Pinpoint the cell where the given text exists, returning its [x, y] midpoint coordinate. 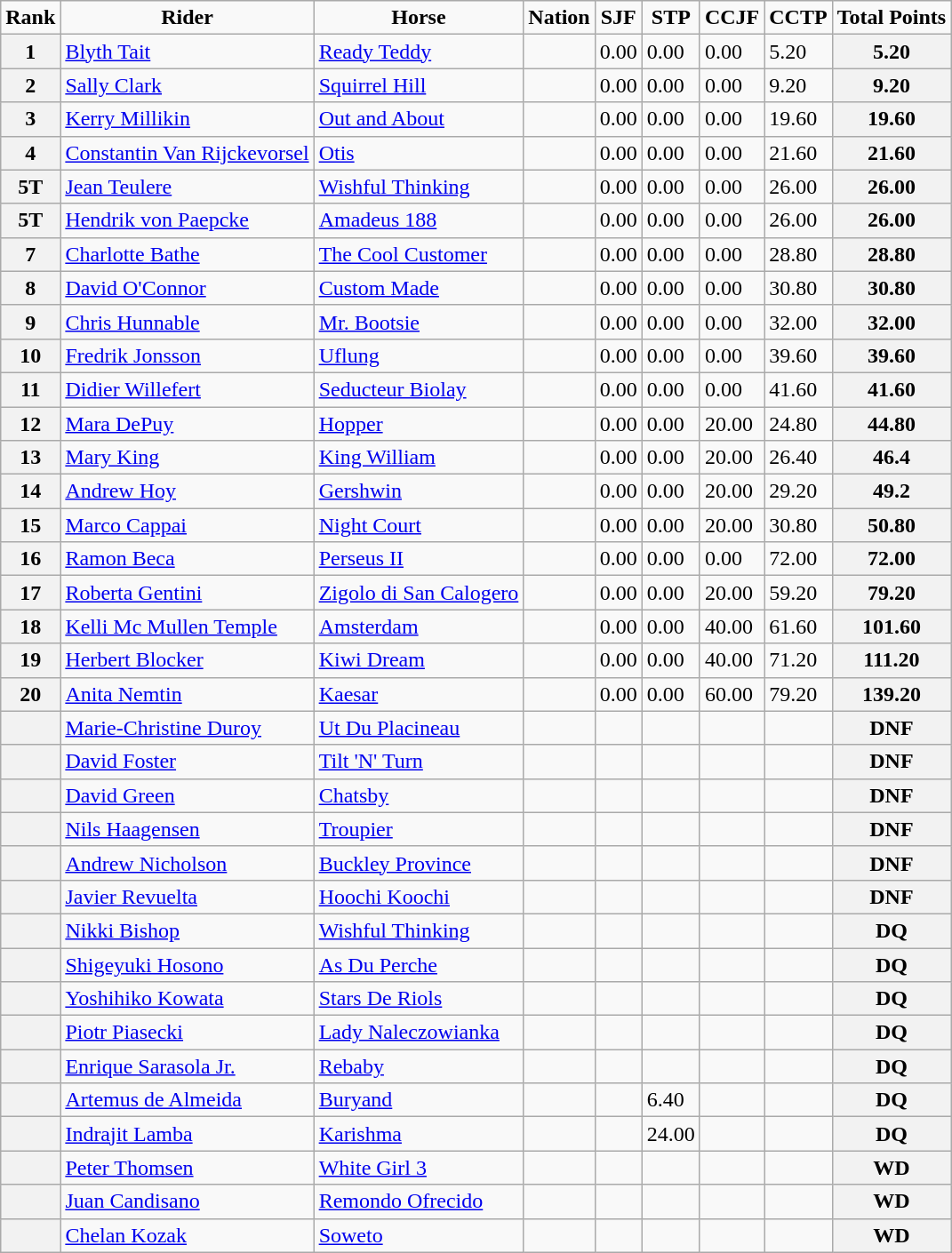
Charlotte Bathe [187, 254]
Javier Revuelta [187, 897]
10 [30, 355]
7 [30, 254]
Buryand [419, 1100]
24.80 [798, 424]
61.60 [798, 626]
Ready Teddy [419, 52]
King William [419, 458]
Jean Teulere [187, 187]
Tilt 'N' Turn [419, 762]
Gershwin [419, 491]
17 [30, 593]
STP [670, 18]
David Foster [187, 762]
9 [30, 322]
Perseus II [419, 559]
Anita Nemtin [187, 694]
Kelli Mc Mullen Temple [187, 626]
29.20 [798, 491]
Yoshihiko Kowata [187, 999]
3 [30, 119]
David Green [187, 795]
Nils Haagensen [187, 829]
Rebaby [419, 1066]
Kerry Millikin [187, 119]
Chelan Kozak [187, 1235]
Soweto [419, 1235]
David O'Connor [187, 288]
Sally Clark [187, 85]
Chris Hunnable [187, 322]
Andrew Nicholson [187, 863]
Horse [419, 18]
Out and About [419, 119]
Chatsby [419, 795]
Nikki Bishop [187, 930]
101.60 [892, 626]
60.00 [732, 694]
As Du Perche [419, 964]
Seducteur Biolay [419, 389]
CCTP [798, 18]
Hoochi Koochi [419, 897]
8 [30, 288]
Night Court [419, 525]
Zigolo di San Calogero [419, 593]
19 [30, 660]
11 [30, 389]
Juan Candisano [187, 1201]
CCJF [732, 18]
16 [30, 559]
Hopper [419, 424]
Andrew Hoy [187, 491]
Amadeus 188 [419, 220]
15 [30, 525]
Artemus de Almeida [187, 1100]
Herbert Blocker [187, 660]
Blyth Tait [187, 52]
Karishma [419, 1134]
Custom Made [419, 288]
59.20 [798, 593]
Marie-Christine Duroy [187, 728]
Total Points [892, 18]
Kaesar [419, 694]
Troupier [419, 829]
20 [30, 694]
Rank [30, 18]
Buckley Province [419, 863]
Rider [187, 18]
18 [30, 626]
111.20 [892, 660]
Shigeyuki Hosono [187, 964]
Mary King [187, 458]
Squirrel Hill [419, 85]
139.20 [892, 694]
Lady Naleczowianka [419, 1033]
12 [30, 424]
13 [30, 458]
White Girl 3 [419, 1168]
Kiwi Dream [419, 660]
Didier Willefert [187, 389]
Remondo Ofrecido [419, 1201]
Enrique Sarasola Jr. [187, 1066]
The Cool Customer [419, 254]
26.40 [798, 458]
49.2 [892, 491]
1 [30, 52]
Fredrik Jonsson [187, 355]
Stars De Riols [419, 999]
24.00 [670, 1134]
Nation [559, 18]
Ut Du Placineau [419, 728]
Otis [419, 153]
Peter Thomsen [187, 1168]
46.4 [892, 458]
6.40 [670, 1100]
Piotr Piasecki [187, 1033]
14 [30, 491]
Marco Cappai [187, 525]
Ramon Beca [187, 559]
50.80 [892, 525]
71.20 [798, 660]
Hendrik von Paepcke [187, 220]
Uflung [419, 355]
Constantin Van Rijckevorsel [187, 153]
4 [30, 153]
Mara DePuy [187, 424]
Roberta Gentini [187, 593]
Mr. Bootsie [419, 322]
Amsterdam [419, 626]
Indrajit Lamba [187, 1134]
2 [30, 85]
SJF [619, 18]
44.80 [892, 424]
